Search for the cell housing the specified text and yield its [X, Y] center coordinate. 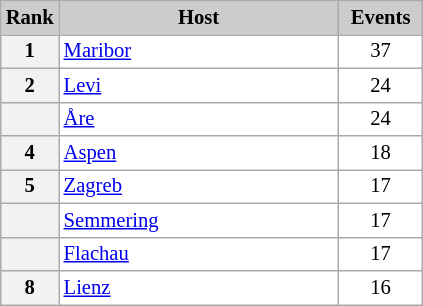
1 [30, 51]
Zagreb [199, 186]
18 [380, 153]
4 [30, 153]
Semmering [199, 220]
Host [199, 17]
Maribor [199, 51]
Flachau [199, 254]
Events [380, 17]
Rank [30, 17]
5 [30, 186]
Åre [199, 119]
Lienz [199, 287]
37 [380, 51]
Aspen [199, 153]
16 [380, 287]
2 [30, 85]
8 [30, 287]
Levi [199, 85]
